Locate the cell with the specified text and output its [X, Y] center coordinate. 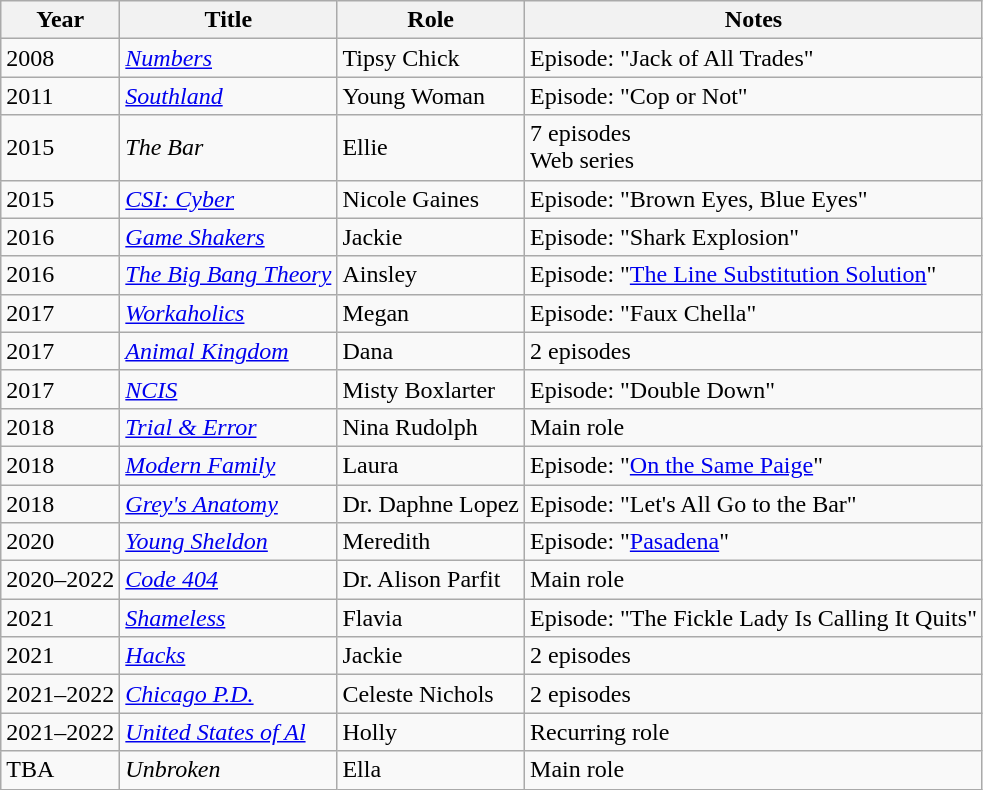
Holly [431, 732]
Notes [754, 20]
Game Shakers [228, 237]
Episode: "Brown Eyes, Blue Eyes" [754, 199]
Shameless [228, 618]
NCIS [228, 389]
The Bar [228, 148]
Episode: "Cop or Not" [754, 96]
Workaholics [228, 313]
7 episodesWeb series [754, 148]
Episode: "Shark Explosion" [754, 237]
Episode: "The Fickle Lady Is Calling It Quits" [754, 618]
Modern Family [228, 465]
Young Woman [431, 96]
2008 [60, 58]
Recurring role [754, 732]
2020–2022 [60, 580]
Flavia [431, 618]
The Big Bang Theory [228, 275]
Title [228, 20]
Role [431, 20]
Episode: "On the Same Paige" [754, 465]
Celeste Nichols [431, 694]
Episode: "Jack of All Trades" [754, 58]
Trial & Error [228, 427]
Tipsy Chick [431, 58]
Dana [431, 351]
Misty Boxlarter [431, 389]
Nicole Gaines [431, 199]
Code 404 [228, 580]
Young Sheldon [228, 542]
Ainsley [431, 275]
Episode: "Double Down" [754, 389]
Chicago P.D. [228, 694]
Animal Kingdom [228, 351]
Episode: "Faux Chella" [754, 313]
Ella [431, 770]
Dr. Daphne Lopez [431, 503]
Hacks [228, 656]
Year [60, 20]
Laura [431, 465]
Southland [228, 96]
CSI: Cyber [228, 199]
Nina Rudolph [431, 427]
Meredith [431, 542]
Unbroken [228, 770]
Episode: "Let's All Go to the Bar" [754, 503]
Dr. Alison Parfit [431, 580]
United States of Al [228, 732]
Megan [431, 313]
Ellie [431, 148]
2020 [60, 542]
Numbers [228, 58]
TBA [60, 770]
Grey's Anatomy [228, 503]
2011 [60, 96]
Episode: "Pasadena" [754, 542]
Episode: "The Line Substitution Solution" [754, 275]
